Determine the (X, Y) coordinate at the center of the cell enclosing the given text.  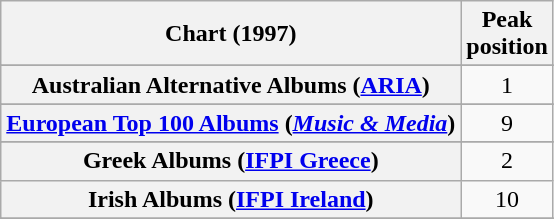
Australian Alternative Albums (ARIA) (231, 85)
Irish Albums (IFPI Ireland) (231, 199)
Peakposition (507, 34)
9 (507, 123)
1 (507, 85)
Greek Albums (IFPI Greece) (231, 161)
European Top 100 Albums (Music & Media) (231, 123)
2 (507, 161)
10 (507, 199)
Chart (1997) (231, 34)
